Return the (X, Y) coordinate for the center point of the cell that contains the specified text.  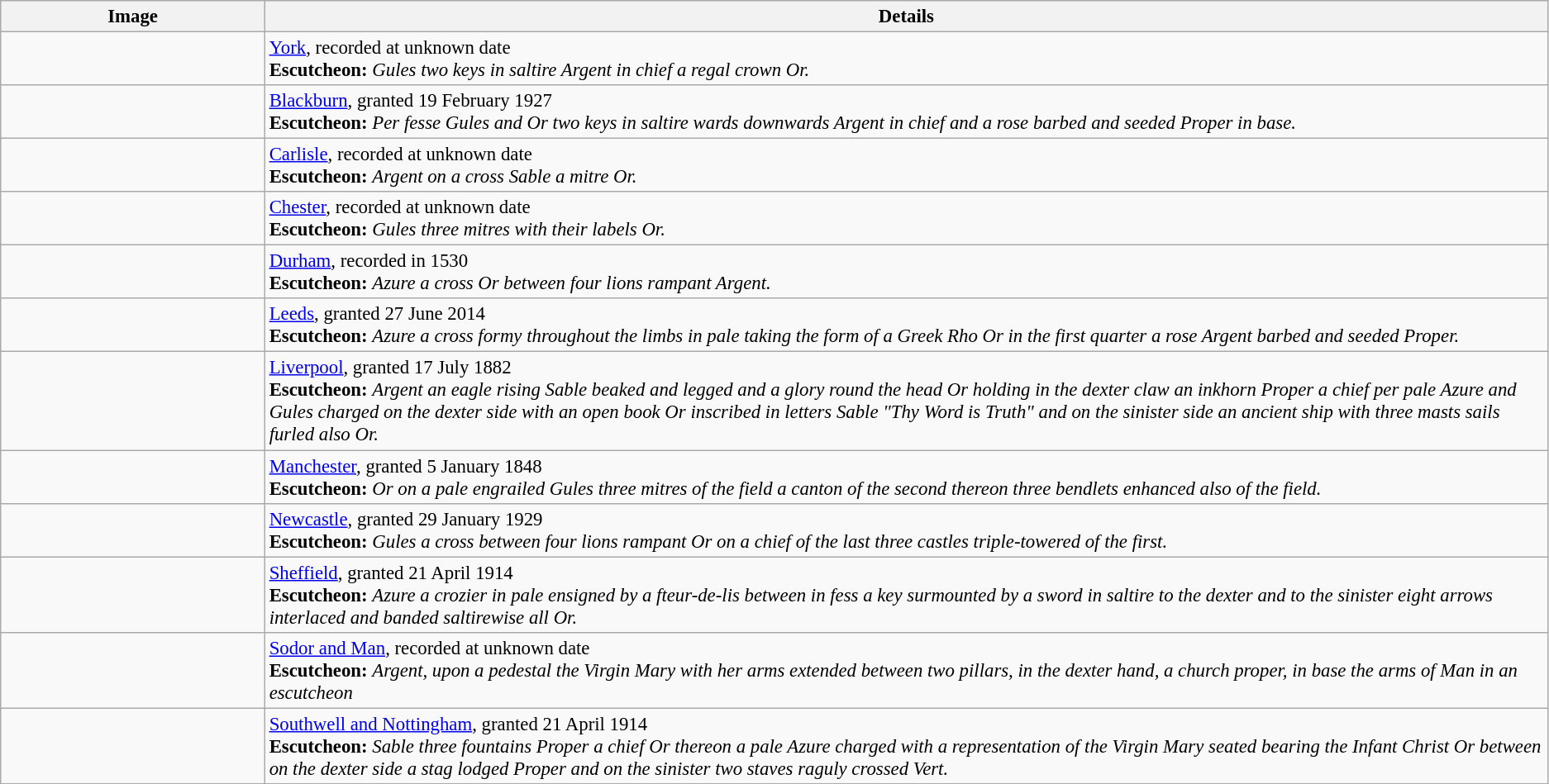
Chester, recorded at unknown dateEscutcheon: Gules three mitres with their labels Or. (906, 218)
Carlisle, recorded at unknown dateEscutcheon: Argent on a cross Sable a mitre Or. (906, 165)
Image (133, 17)
York, recorded at unknown dateEscutcheon: Gules two keys in saltire Argent in chief a regal crown Or. (906, 59)
Details (906, 17)
Durham, recorded in 1530Escutcheon: Azure a cross Or between four lions rampant Argent. (906, 273)
